Locate the cell with the specified text and output its [x, y] center coordinate. 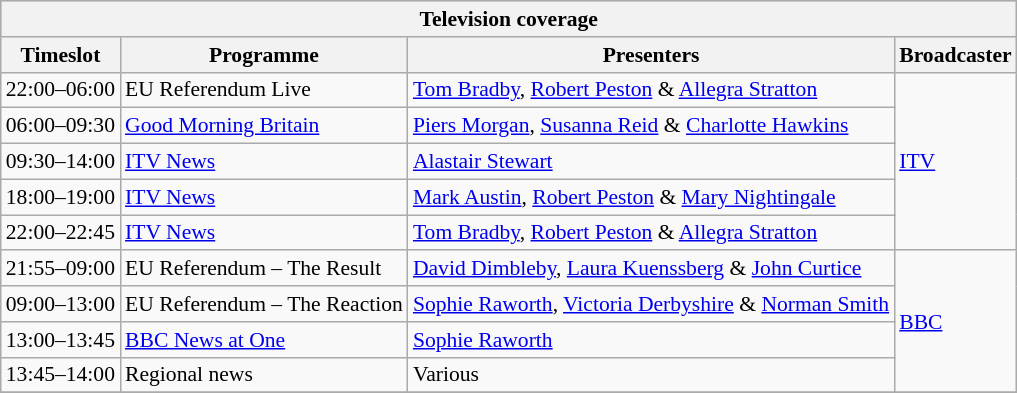
David Dimbleby, Laura Kuenssberg & John Curtice [651, 269]
18:00–19:00 [60, 197]
BBC News at One [264, 340]
Alastair Stewart [651, 162]
BBC [955, 322]
Broadcaster [955, 55]
ITV [955, 161]
Sophie Raworth, Victoria Derbyshire & Norman Smith [651, 304]
06:00–09:30 [60, 126]
Regional news [264, 375]
Various [651, 375]
22:00–22:45 [60, 233]
Mark Austin, Robert Peston & Mary Nightingale [651, 197]
22:00–06:00 [60, 90]
Piers Morgan, Susanna Reid & Charlotte Hawkins [651, 126]
13:45–14:00 [60, 375]
EU Referendum Live [264, 90]
Television coverage [509, 19]
09:00–13:00 [60, 304]
Programme [264, 55]
21:55–09:00 [60, 269]
Presenters [651, 55]
EU Referendum – The Result [264, 269]
EU Referendum – The Reaction [264, 304]
Good Morning Britain [264, 126]
13:00–13:45 [60, 340]
Sophie Raworth [651, 340]
09:30–14:00 [60, 162]
Timeslot [60, 55]
